Provide the [x, y] coordinate of the cell's center where the given text is located.  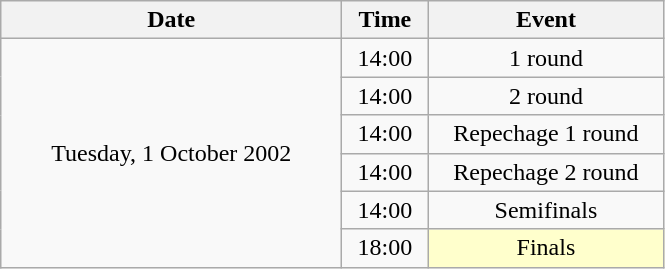
Time [385, 20]
Date [172, 20]
Semifinals [546, 210]
Repechage 1 round [546, 134]
2 round [546, 96]
Event [546, 20]
1 round [546, 58]
Finals [546, 248]
Repechage 2 round [546, 172]
18:00 [385, 248]
Tuesday, 1 October 2002 [172, 153]
